Find where the given text appears and provide that cell's center as (X, Y) coordinate. 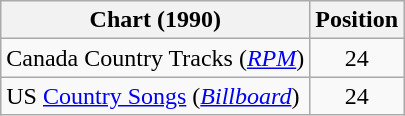
Chart (1990) (156, 20)
Canada Country Tracks (RPM) (156, 58)
US Country Songs (Billboard) (156, 96)
Position (357, 20)
